Provide the (X, Y) coordinate of the cell's center where the given text is located.  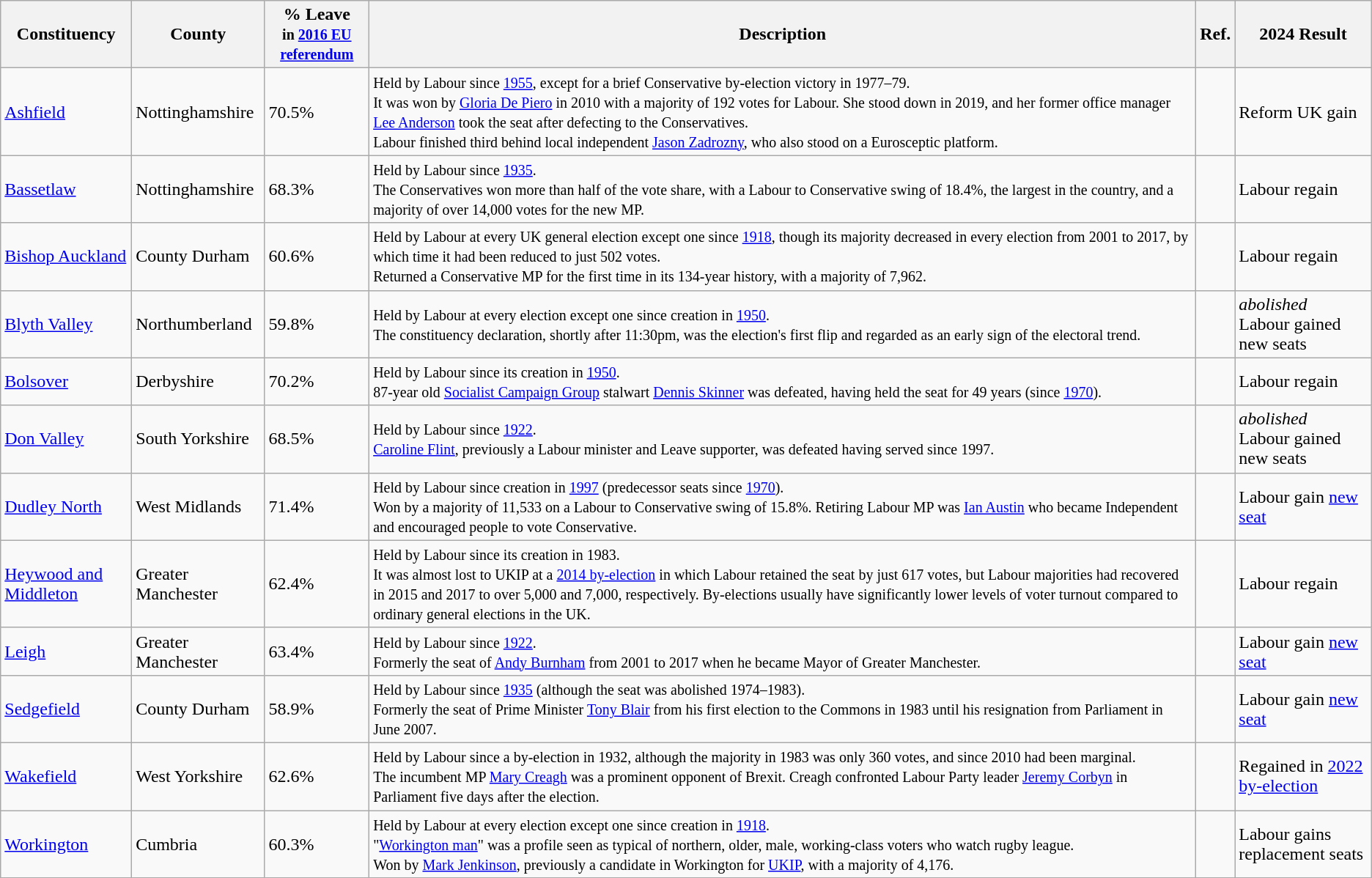
Dudley North (66, 506)
60.3% (317, 844)
Ashfield (66, 111)
Don Valley (66, 439)
Wakefield (66, 776)
62.4% (317, 583)
Workington (66, 844)
70.5% (317, 111)
Held by Labour since 1922.Caroline Flint, previously a Labour minister and Leave supporter, was defeated having served since 1997. (783, 439)
County (198, 34)
68.3% (317, 189)
Blyth Valley (66, 324)
Leigh (66, 651)
Ref. (1215, 34)
West Midlands (198, 506)
West Yorkshire (198, 776)
2024 Result (1303, 34)
Description (783, 34)
Labour gains replacement seats (1303, 844)
68.5% (317, 439)
Regained in 2022 by-election (1303, 776)
Heywood and Middleton (66, 583)
70.2% (317, 381)
71.4% (317, 506)
Bishop Auckland (66, 257)
Northumberland (198, 324)
Sedgefield (66, 709)
Derbyshire (198, 381)
63.4% (317, 651)
% Leavein 2016 EU referendum (317, 34)
58.9% (317, 709)
Bassetlaw (66, 189)
Held by Labour since 1922.Formerly the seat of Andy Burnham from 2001 to 2017 when he became Mayor of Greater Manchester. (783, 651)
South Yorkshire (198, 439)
Bolsover (66, 381)
Constituency (66, 34)
Cumbria (198, 844)
60.6% (317, 257)
Reform UK gain (1303, 111)
62.6% (317, 776)
59.8% (317, 324)
